Search for the cell housing the specified text and yield its [X, Y] center coordinate. 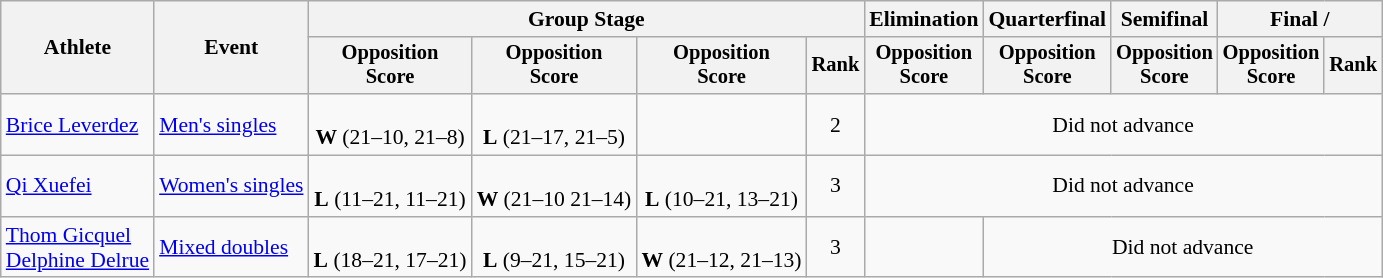
L (18–21, 17–21) [390, 248]
Mixed doubles [231, 248]
Final / [1300, 19]
L (10–21, 13–21) [721, 186]
Athlete [78, 48]
W (21–10, 21–8) [390, 124]
Men's singles [231, 124]
Event [231, 48]
L (21–17, 21–5) [554, 124]
L (11–21, 11–21) [390, 186]
Women's singles [231, 186]
L (9–21, 15–21) [554, 248]
Quarterfinal [1047, 19]
Brice Leverdez [78, 124]
Qi Xuefei [78, 186]
W (21–10 21–14) [554, 186]
W (21–12, 21–13) [721, 248]
2 [836, 124]
Semifinal [1164, 19]
Group Stage [587, 19]
Elimination [924, 19]
Thom GicquelDelphine Delrue [78, 248]
